Provide the [X, Y] coordinate of the cell's center where the given text is located.  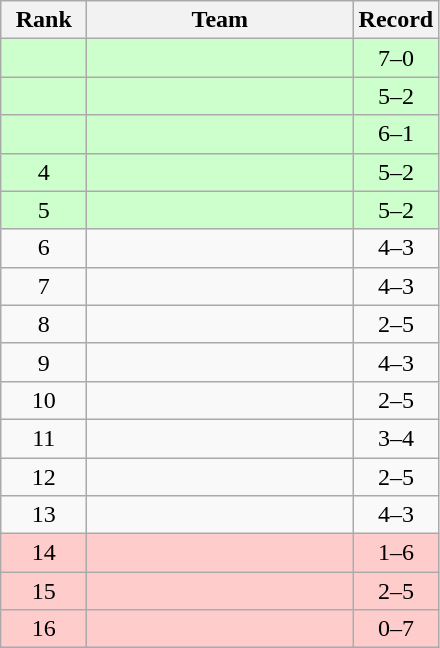
1–6 [396, 553]
6 [44, 248]
5 [44, 210]
15 [44, 591]
7–0 [396, 58]
14 [44, 553]
8 [44, 324]
9 [44, 362]
Team [220, 20]
0–7 [396, 629]
12 [44, 477]
Record [396, 20]
11 [44, 438]
10 [44, 400]
6–1 [396, 134]
7 [44, 286]
Rank [44, 20]
4 [44, 172]
13 [44, 515]
3–4 [396, 438]
16 [44, 629]
